From the cell containing the given text, extract its center point as (X, Y) coordinate. 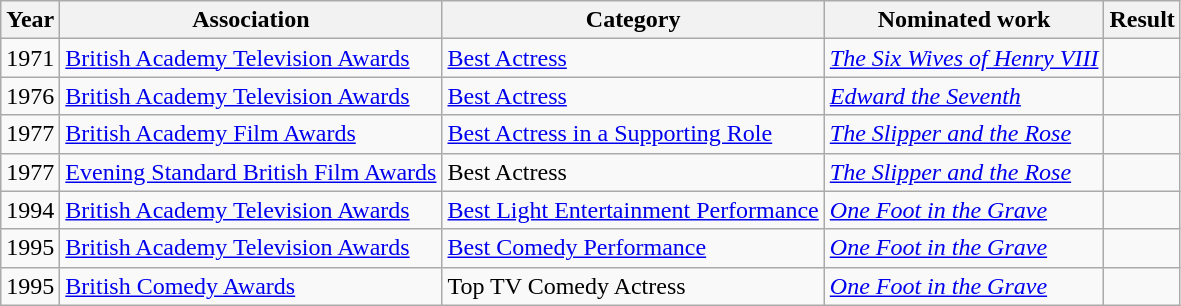
Best Comedy Performance (633, 248)
Nominated work (964, 20)
Evening Standard British Film Awards (251, 172)
1976 (30, 96)
Edward the Seventh (964, 96)
The Six Wives of Henry VIII (964, 58)
Best Actress in a Supporting Role (633, 134)
British Academy Film Awards (251, 134)
Top TV Comedy Actress (633, 286)
British Comedy Awards (251, 286)
1994 (30, 210)
1971 (30, 58)
Association (251, 20)
Category (633, 20)
Best Light Entertainment Performance (633, 210)
Result (1142, 20)
Year (30, 20)
